Capture the cell that displays the provided text and extract its [x, y] central coordinate. 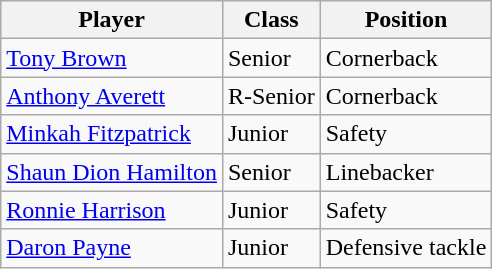
Shaun Dion Hamilton [112, 172]
Tony Brown [112, 58]
Ronnie Harrison [112, 210]
Anthony Averett [112, 96]
Class [271, 20]
Minkah Fitzpatrick [112, 134]
R-Senior [271, 96]
Daron Payne [112, 248]
Player [112, 20]
Position [406, 20]
Linebacker [406, 172]
Defensive tackle [406, 248]
